From the cell containing the given text, extract its center point as [x, y] coordinate. 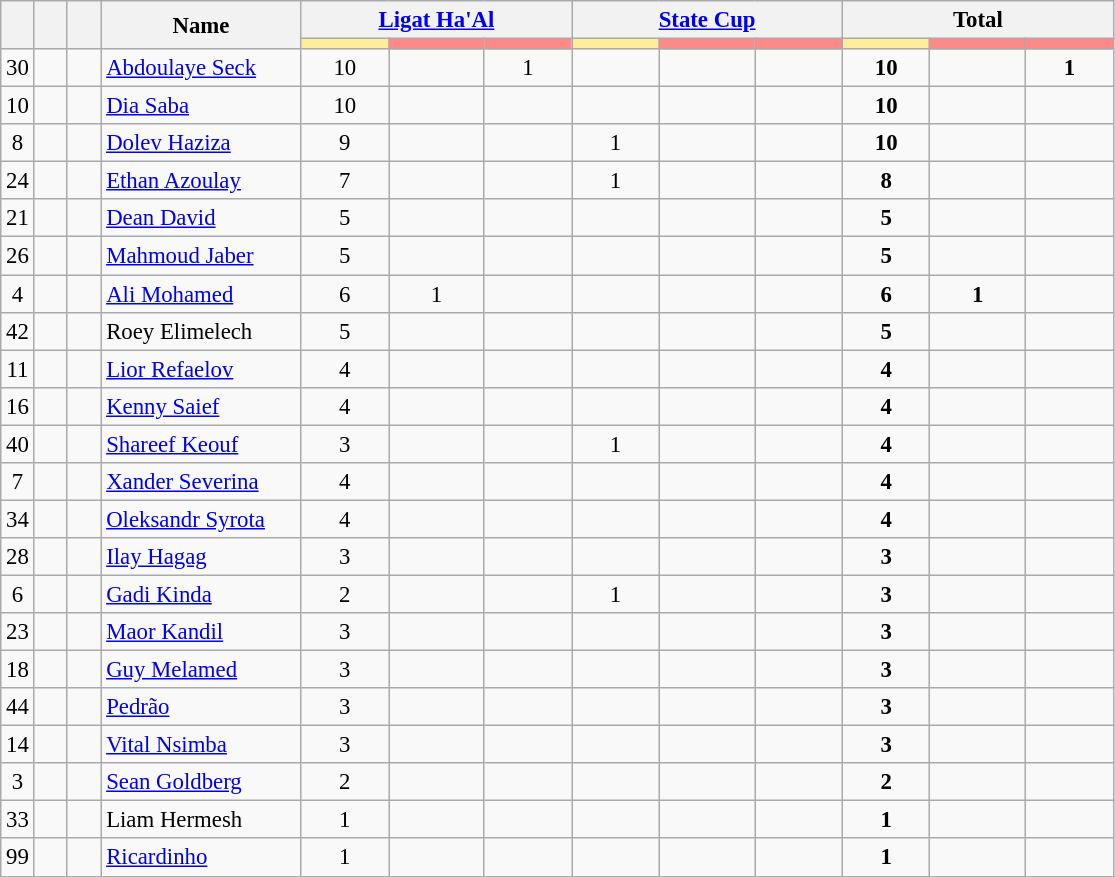
23 [18, 632]
16 [18, 406]
Pedrão [201, 707]
Ilay Hagag [201, 557]
28 [18, 557]
Guy Melamed [201, 670]
Ligat Ha'Al [436, 20]
99 [18, 858]
Shareef Keouf [201, 444]
Total [978, 20]
21 [18, 219]
Ali Mohamed [201, 294]
Dolev Haziza [201, 143]
Kenny Saief [201, 406]
Oleksandr Syrota [201, 519]
Vital Nsimba [201, 745]
18 [18, 670]
30 [18, 68]
Dean David [201, 219]
Xander Severina [201, 482]
Mahmoud Jaber [201, 256]
9 [344, 143]
Roey Elimelech [201, 331]
14 [18, 745]
Maor Kandil [201, 632]
Ricardinho [201, 858]
40 [18, 444]
Abdoulaye Seck [201, 68]
Ethan Azoulay [201, 181]
33 [18, 820]
42 [18, 331]
Liam Hermesh [201, 820]
11 [18, 369]
44 [18, 707]
Lior Refaelov [201, 369]
Dia Saba [201, 106]
26 [18, 256]
Gadi Kinda [201, 594]
State Cup [708, 20]
34 [18, 519]
24 [18, 181]
Sean Goldberg [201, 782]
Name [201, 25]
